Return (X, Y) of the center of cell containing provided text 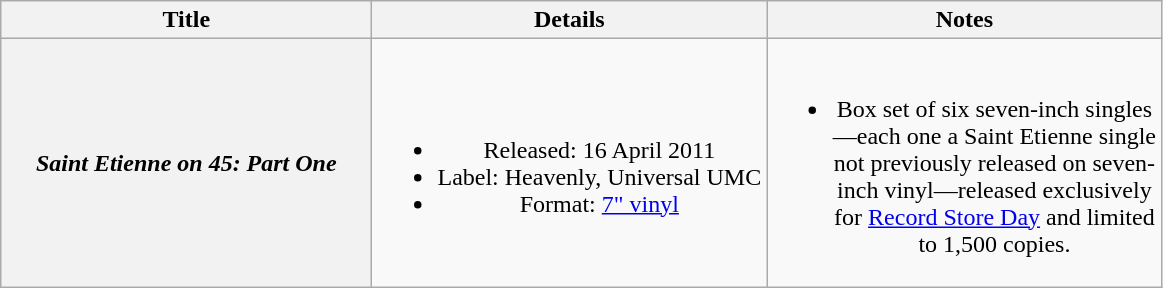
Details (570, 20)
Notes (964, 20)
Released: 16 April 2011Label: Heavenly, Universal UMCFormat: 7" vinyl (570, 163)
Title (186, 20)
Saint Etienne on 45: Part One (186, 163)
